Provide the [X, Y] coordinate of the cell's center where the given text is located.  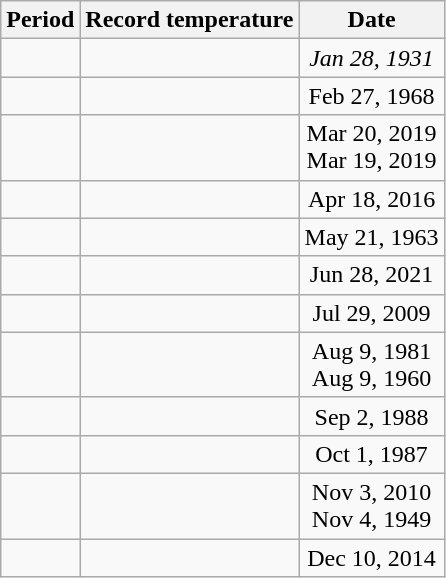
Jan 28, 1931 [372, 58]
Aug 9, 1981Aug 9, 1960 [372, 364]
Jun 28, 2021 [372, 275]
Apr 18, 2016 [372, 199]
Nov 3, 2010Nov 4, 1949 [372, 506]
Date [372, 20]
Sep 2, 1988 [372, 416]
Mar 20, 2019Mar 19, 2019 [372, 148]
May 21, 1963 [372, 237]
Period [40, 20]
Feb 27, 1968 [372, 96]
Dec 10, 2014 [372, 557]
Jul 29, 2009 [372, 313]
Oct 1, 1987 [372, 454]
Record temperature [190, 20]
